For the text-containing cell, return its midpoint in (x, y) coordinate format. 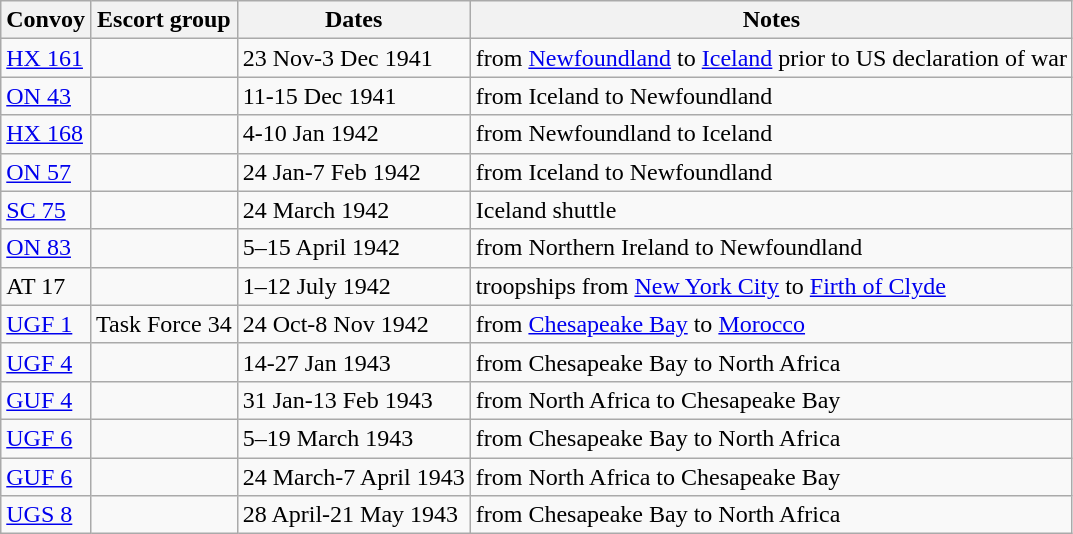
SC 75 (46, 210)
HX 168 (46, 134)
Convoy (46, 20)
Iceland shuttle (771, 210)
ON 57 (46, 172)
Notes (771, 20)
from Chesapeake Bay to Morocco (771, 324)
GUF 6 (46, 477)
1–12 July 1942 (354, 286)
from Newfoundland to Iceland (771, 134)
from Northern Ireland to Newfoundland (771, 248)
Task Force 34 (164, 324)
24 Jan-7 Feb 1942 (354, 172)
AT 17 (46, 286)
UGF 6 (46, 438)
5–19 March 1943 (354, 438)
11-15 Dec 1941 (354, 96)
from Newfoundland to Iceland prior to US declaration of war (771, 58)
31 Jan-13 Feb 1943 (354, 400)
troopships from New York City to Firth of Clyde (771, 286)
UGF 4 (46, 362)
4-10 Jan 1942 (354, 134)
HX 161 (46, 58)
24 March-7 April 1943 (354, 477)
24 March 1942 (354, 210)
ON 83 (46, 248)
28 April-21 May 1943 (354, 515)
Dates (354, 20)
UGS 8 (46, 515)
5–15 April 1942 (354, 248)
GUF 4 (46, 400)
24 Oct-8 Nov 1942 (354, 324)
UGF 1 (46, 324)
14-27 Jan 1943 (354, 362)
ON 43 (46, 96)
Escort group (164, 20)
23 Nov-3 Dec 1941 (354, 58)
